For the text-containing cell, return its midpoint in (X, Y) coordinate format. 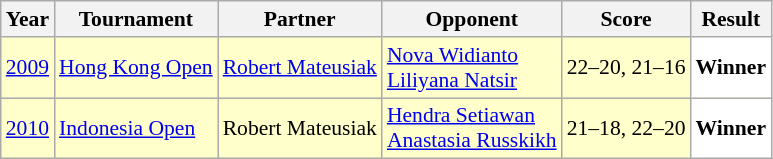
Indonesia Open (136, 128)
22–20, 21–16 (626, 68)
2010 (28, 128)
Tournament (136, 19)
Partner (300, 19)
Opponent (472, 19)
Hendra Setiawan Anastasia Russkikh (472, 128)
Score (626, 19)
2009 (28, 68)
Hong Kong Open (136, 68)
Year (28, 19)
Nova Widianto Liliyana Natsir (472, 68)
21–18, 22–20 (626, 128)
Result (732, 19)
